Return (X, Y) of the center of cell containing provided text 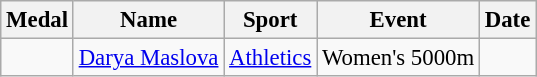
Name (148, 20)
Women's 5000m (398, 58)
Darya Maslova (148, 58)
Event (398, 20)
Medal (38, 20)
Date (507, 20)
Athletics (270, 58)
Sport (270, 20)
